Locate the cell with the specified text and output its [x, y] center coordinate. 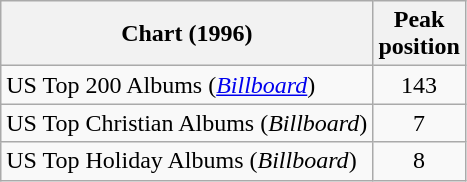
8 [419, 161]
US Top 200 Albums (Billboard) [187, 85]
7 [419, 123]
US Top Christian Albums (Billboard) [187, 123]
US Top Holiday Albums (Billboard) [187, 161]
143 [419, 85]
Chart (1996) [187, 34]
Peakposition [419, 34]
